Pinpoint the cell where the given text exists, returning its [X, Y] midpoint coordinate. 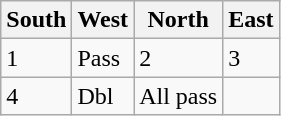
South [36, 20]
Pass [103, 58]
Dbl [103, 96]
East [251, 20]
4 [36, 96]
West [103, 20]
North [178, 20]
2 [178, 58]
3 [251, 58]
1 [36, 58]
All pass [178, 96]
